Output the [X, Y] coordinate of the center of the cell containing the given text.  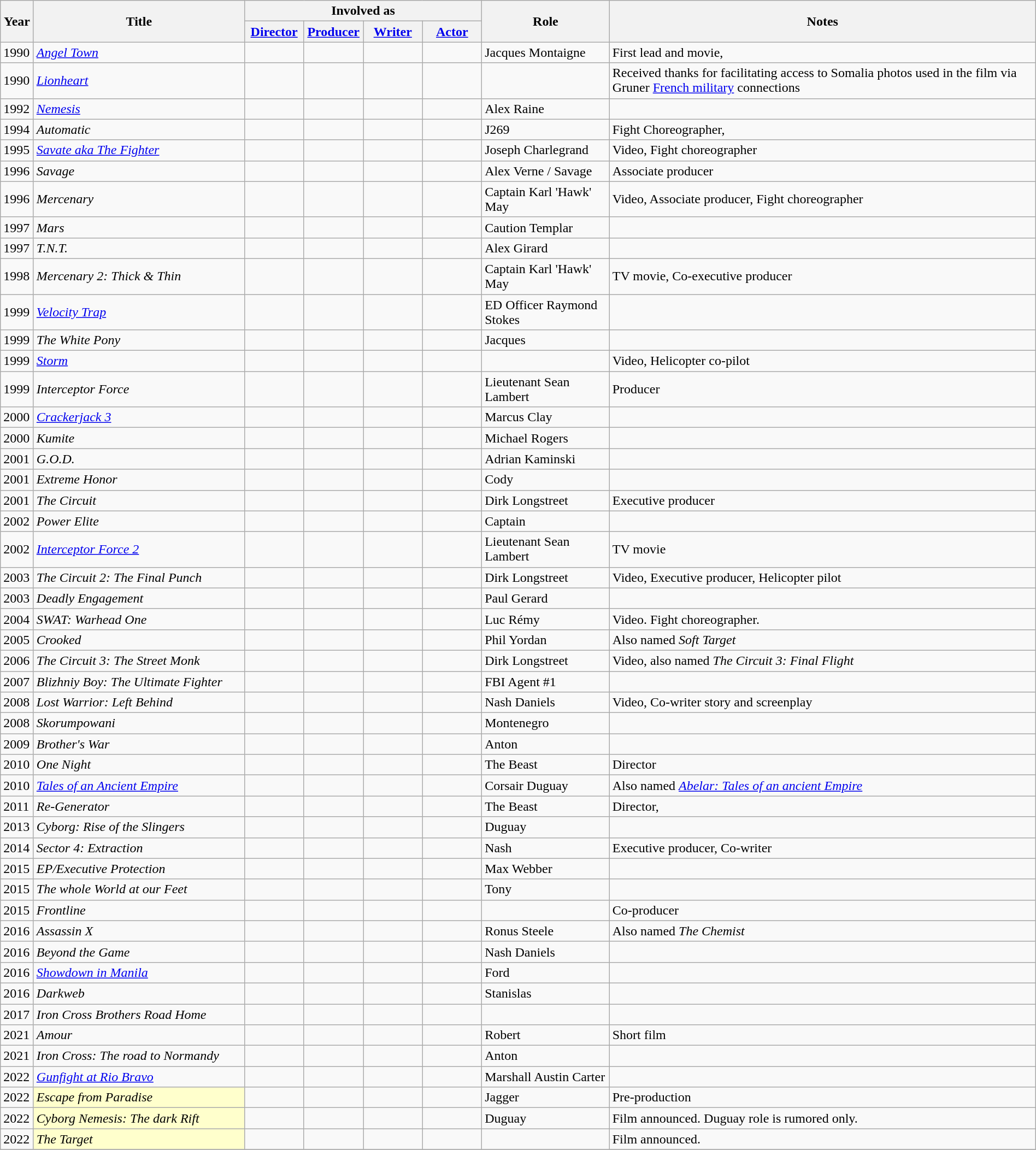
2014 [17, 848]
Film announced. [822, 1139]
Caution Templar [546, 227]
G.O.D. [139, 459]
1995 [17, 150]
EP/Executive Protection [139, 869]
2006 [17, 660]
First lead and movie, [822, 52]
Gunfight at Rio Bravo [139, 1077]
Notes [822, 21]
TV movie [822, 550]
Nash [546, 848]
Luc Rémy [546, 619]
Frontline [139, 910]
Cyborg Nemesis: The dark Rift [139, 1118]
Iron Cross: The road to Normandy [139, 1056]
Michael Rogers [546, 438]
Crooked [139, 640]
Automatic [139, 129]
Joseph Charlegrand [546, 150]
Executive producer [822, 500]
Interceptor Force 2 [139, 550]
Video, Associate producer, Fight choreographer [822, 199]
Amour [139, 1035]
2017 [17, 1015]
Brother's War [139, 744]
Writer [392, 32]
The White Pony [139, 340]
Jacques Montaigne [546, 52]
1998 [17, 276]
Jagger [546, 1098]
Short film [822, 1035]
Alex Verne / Savage [546, 171]
Associate producer [822, 171]
Kumite [139, 438]
2007 [17, 681]
The Circuit 2: The Final Punch [139, 577]
T.N.T. [139, 248]
Assassin X [139, 931]
Showdown in Manila [139, 972]
Involved as [363, 11]
Co-producer [822, 910]
Cody [546, 480]
Also named The Chemist [822, 931]
Role [546, 21]
Mercenary [139, 199]
2011 [17, 806]
TV movie, Co-executive producer [822, 276]
Interceptor Force [139, 389]
Extreme Honor [139, 480]
Film announced. Duguay role is rumored only. [822, 1118]
Title [139, 21]
2004 [17, 619]
Mars [139, 227]
Savage [139, 171]
Also named Soft Target [822, 640]
Angel Town [139, 52]
Storm [139, 361]
1992 [17, 109]
Ford [546, 972]
Corsair Duguay [546, 786]
Marcus Clay [546, 417]
Mercenary 2: Thick & Thin [139, 276]
2005 [17, 640]
Deadly Engagement [139, 598]
Blizhniy Boy: The Ultimate Fighter [139, 681]
Phil Yordan [546, 640]
1994 [17, 129]
Paul Gerard [546, 598]
SWAT: Warhead One [139, 619]
Actor [452, 32]
Savate aka The Fighter [139, 150]
The whole World at our Feet [139, 889]
Video. Fight choreographer. [822, 619]
Montenegro [546, 723]
Lionheart [139, 81]
One Night [139, 765]
Video, Co-writer story and screenplay [822, 703]
Alex Girard [546, 248]
The Target [139, 1139]
Tales of an Ancient Empire [139, 786]
Video, Executive producer, Helicopter pilot [822, 577]
2009 [17, 744]
Video, also named The Circuit 3: Final Flight [822, 660]
The Circuit [139, 500]
Cyborg: Rise of the Slingers [139, 827]
Ronus Steele [546, 931]
Fight Choreographer, [822, 129]
Skorumpowani [139, 723]
Sector 4: Extraction [139, 848]
Captain [546, 521]
2013 [17, 827]
Velocity Trap [139, 311]
Adrian Kaminski [546, 459]
Nemesis [139, 109]
Lost Warrior: Left Behind [139, 703]
Power Elite [139, 521]
Re-Generator [139, 806]
The Circuit 3: The Street Monk [139, 660]
Tony [546, 889]
J269 [546, 129]
Robert [546, 1035]
Pre-production [822, 1098]
Stanislas [546, 993]
Iron Cross Brothers Road Home [139, 1015]
FBI Agent #1 [546, 681]
Video, Fight choreographer [822, 150]
Crackerjack 3 [139, 417]
Executive producer, Co-writer [822, 848]
Escape from Paradise [139, 1098]
Year [17, 21]
Director, [822, 806]
Marshall Austin Carter [546, 1077]
Beyond the Game [139, 952]
Jacques [546, 340]
Also named Abelar: Tales of an ancient Empire [822, 786]
Darkweb [139, 993]
Video, Helicopter co-pilot [822, 361]
Max Webber [546, 869]
Alex Raine [546, 109]
Received thanks for facilitating access to Somalia photos used in the film via Gruner French military connections [822, 81]
ED Officer Raymond Stokes [546, 311]
